Identify which cell holds the provided text, then report its (x, y) central coordinate. 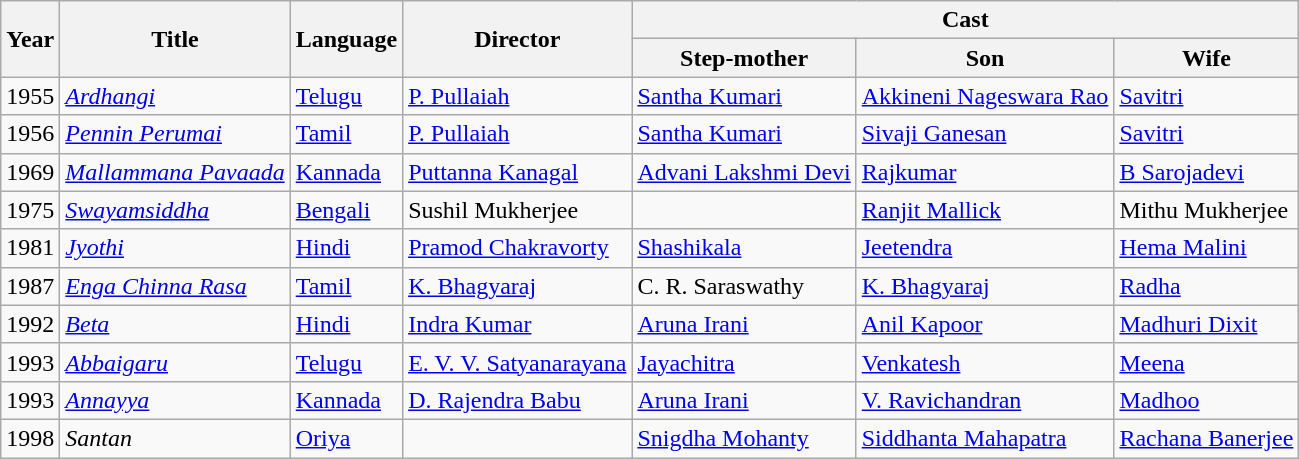
Puttanna Kanagal (518, 172)
Siddhanta Mahapatra (985, 438)
Mallammana Pavaada (175, 172)
Pennin Perumai (175, 134)
Ardhangi (175, 96)
Snigdha Mohanty (744, 438)
B Sarojadevi (1206, 172)
Wife (1206, 58)
Advani Lakshmi Devi (744, 172)
Ranjit Mallick (985, 210)
1975 (30, 210)
Director (518, 39)
Madhuri Dixit (1206, 324)
Language (346, 39)
Shashikala (744, 248)
Son (985, 58)
Year (30, 39)
Step-mother (744, 58)
Sushil Mukherjee (518, 210)
Indra Kumar (518, 324)
E. V. V. Satyanarayana (518, 362)
Oriya (346, 438)
1998 (30, 438)
Meena (1206, 362)
Madhoo (1206, 400)
Sivaji Ganesan (985, 134)
Annayya (175, 400)
D. Rajendra Babu (518, 400)
Santan (175, 438)
Jeetendra (985, 248)
C. R. Saraswathy (744, 286)
Venkatesh (985, 362)
Jayachitra (744, 362)
Radha (1206, 286)
Bengali (346, 210)
Title (175, 39)
Mithu Mukherjee (1206, 210)
Pramod Chakravorty (518, 248)
1956 (30, 134)
Jyothi (175, 248)
Beta (175, 324)
1981 (30, 248)
1987 (30, 286)
Cast (966, 20)
Rachana Banerjee (1206, 438)
Abbaigaru (175, 362)
V. Ravichandran (985, 400)
1992 (30, 324)
Rajkumar (985, 172)
Hema Malini (1206, 248)
1969 (30, 172)
Swayamsiddha (175, 210)
Akkineni Nageswara Rao (985, 96)
Anil Kapoor (985, 324)
1955 (30, 96)
Enga Chinna Rasa (175, 286)
